Identify which cell holds the provided text, then report its (x, y) central coordinate. 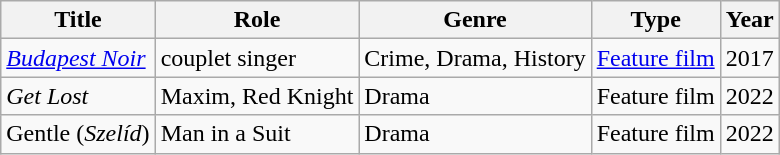
2017 (750, 58)
Year (750, 20)
Gentle (Szelíd) (78, 134)
Title (78, 20)
Get Lost (78, 96)
Genre (475, 20)
Role (257, 20)
Budapest Noir (78, 58)
Crime, Drama, History (475, 58)
Type (656, 20)
Maxim, Red Knight (257, 96)
couplet singer (257, 58)
Man in a Suit (257, 134)
